Find where the given text appears and provide that cell's center as (x, y) coordinate. 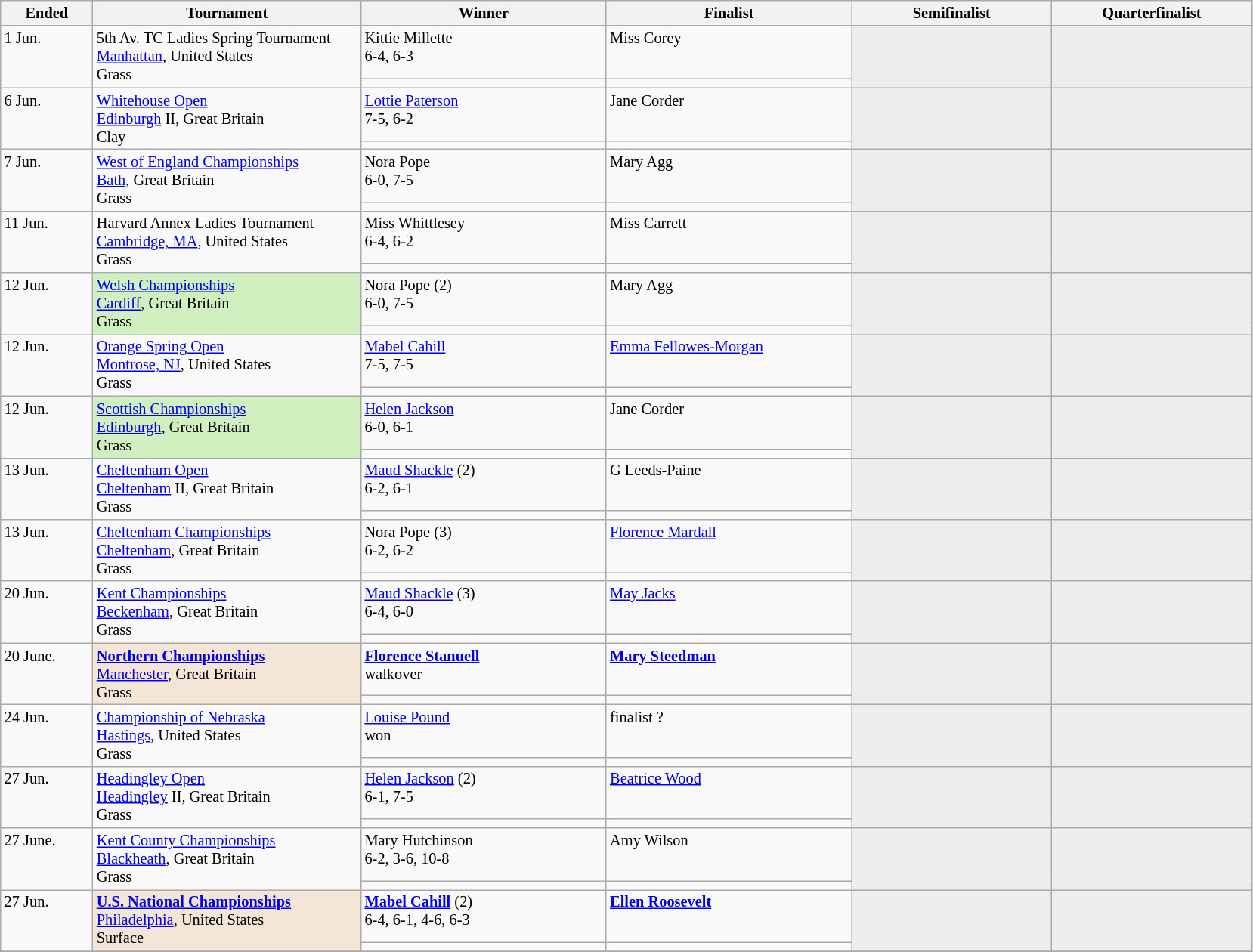
Lottie Paterson7-5, 6-2 (484, 114)
May Jacks (729, 607)
Miss Whittlesey6-4, 6-2 (484, 237)
Winner (484, 13)
Kent County ChampionshipsBlackheath, Great BritainGrass (227, 859)
finalist ? (729, 731)
Florence Mardall (729, 546)
20 Jun. (47, 612)
West of England Championships Bath, Great BritainGrass (227, 180)
Miss Corey (729, 52)
20 June. (47, 674)
Kittie Millette6-4, 6-3 (484, 52)
Finalist (729, 13)
Northern ChampionshipsManchester, Great BritainGrass (227, 674)
Ellen Roosevelt (729, 916)
Helen Jackson6-0, 6-1 (484, 422)
Cheltenham ChampionshipsCheltenham, Great BritainGrass (227, 550)
Championship of NebraskaHastings, United StatesGrass (227, 735)
Amy Wilson (729, 855)
Ended (47, 13)
Whitehouse OpenEdinburgh II, Great BritainClay (227, 119)
Nora Pope (3)6-2, 6-2 (484, 546)
Nora Pope (2)6-0, 7-5 (484, 299)
Florence Stanuellwalkover (484, 669)
Headingley OpenHeadingley II, Great BritainGrass (227, 797)
Welsh ChampionshipsCardiff, Great BritainGrass (227, 304)
Orange Spring OpenMontrose, NJ, United StatesGrass (227, 365)
Quarterfinalist (1152, 13)
6 Jun. (47, 119)
27 June. (47, 859)
11 Jun. (47, 242)
Emma Fellowes-Morgan (729, 360)
U.S. National Championships Philadelphia, United StatesSurface (227, 920)
G Leeds-Paine (729, 484)
Nora Pope 6-0, 7-5 (484, 175)
24 Jun. (47, 735)
Miss Carrett (729, 237)
1 Jun. (47, 57)
Louise Pound won (484, 731)
Semifinalist (952, 13)
Helen Jackson (2)6-1, 7-5 (484, 793)
Maud Shackle (2)6-2, 6-1 (484, 484)
Scottish ChampionshipsEdinburgh, Great BritainGrass (227, 427)
Maud Shackle (3)6-4, 6-0 (484, 607)
Harvard Annex Ladies Tournament Cambridge, MA, United StatesGrass (227, 242)
Tournament (227, 13)
Beatrice Wood (729, 793)
7 Jun. (47, 180)
Kent ChampionshipsBeckenham, Great BritainGrass (227, 612)
Cheltenham OpenCheltenham II, Great BritainGrass (227, 489)
Mary Steedman (729, 669)
5th Av. TC Ladies Spring Tournament Manhattan, United StatesGrass (227, 57)
Mabel Cahill (2)6-4, 6-1, 4-6, 6-3 (484, 916)
Mabel Cahill7-5, 7-5 (484, 360)
Mary Hutchinson 6-2, 3-6, 10-8 (484, 855)
